For the text-containing cell, return its midpoint in [X, Y] coordinate format. 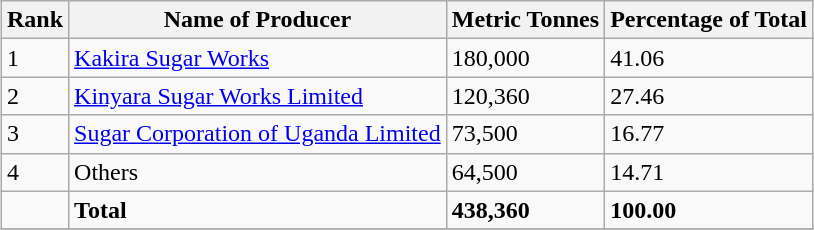
Kinyara Sugar Works Limited [258, 96]
Kakira Sugar Works [258, 58]
73,500 [525, 134]
Percentage of Total [709, 20]
100.00 [709, 210]
64,500 [525, 172]
180,000 [525, 58]
27.46 [709, 96]
Name of Producer [258, 20]
Metric Tonnes [525, 20]
Sugar Corporation of Uganda Limited [258, 134]
2 [34, 96]
120,360 [525, 96]
1 [34, 58]
Total [258, 210]
438,360 [525, 210]
3 [34, 134]
41.06 [709, 58]
16.77 [709, 134]
Rank [34, 20]
14.71 [709, 172]
Others [258, 172]
4 [34, 172]
